Find where the given text appears and provide that cell's center as [X, Y] coordinate. 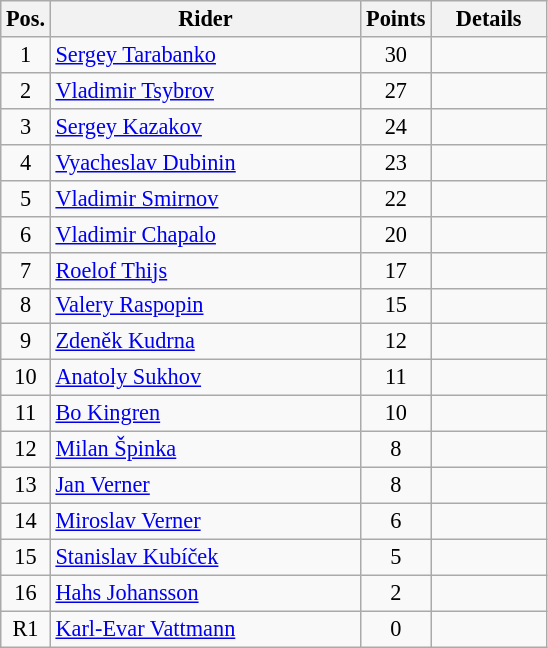
Vladimir Chapalo [205, 234]
24 [396, 126]
Milan Špinka [205, 450]
Sergey Tarabanko [205, 55]
Zdeněk Kudrna [205, 342]
Bo Kingren [205, 414]
R1 [26, 629]
20 [396, 234]
Vladimir Smirnov [205, 198]
1 [26, 55]
Points [396, 19]
Hahs Johansson [205, 593]
4 [26, 162]
22 [396, 198]
Valery Raspopin [205, 306]
7 [26, 270]
3 [26, 126]
Vyacheslav Dubinin [205, 162]
Pos. [26, 19]
Miroslav Verner [205, 521]
14 [26, 521]
Details [488, 19]
Rider [205, 19]
13 [26, 485]
Karl-Evar Vattmann [205, 629]
Stanislav Kubíček [205, 557]
23 [396, 162]
Anatoly Sukhov [205, 378]
Vladimir Tsybrov [205, 90]
9 [26, 342]
30 [396, 55]
Sergey Kazakov [205, 126]
Jan Verner [205, 485]
16 [26, 593]
0 [396, 629]
17 [396, 270]
27 [396, 90]
Roelof Thijs [205, 270]
